Provide the [X, Y] coordinate of the cell's center where the given text is located.  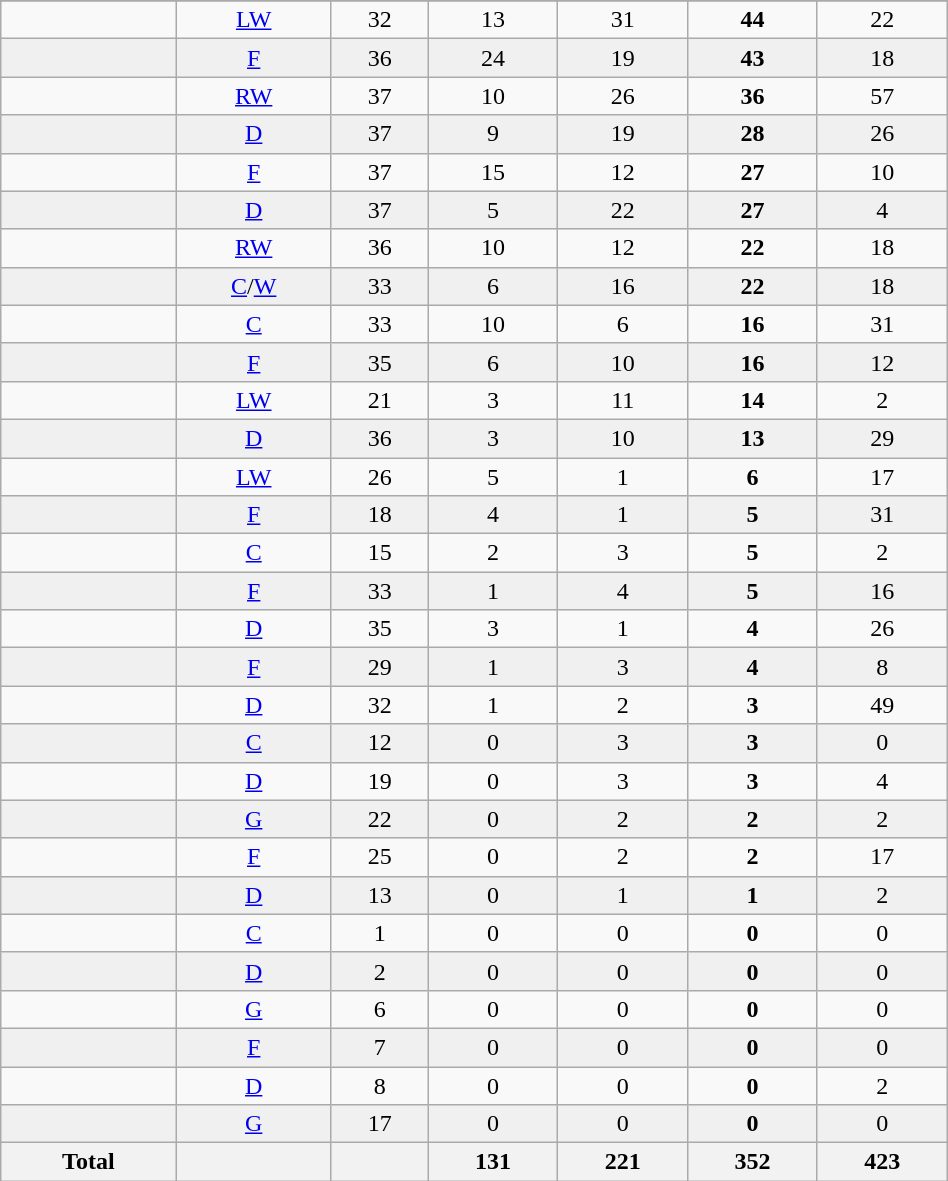
C/W [254, 286]
43 [753, 58]
7 [380, 1047]
24 [493, 58]
Total [88, 1162]
9 [493, 134]
352 [753, 1162]
21 [380, 400]
14 [753, 400]
57 [882, 96]
423 [882, 1162]
221 [623, 1162]
131 [493, 1162]
11 [623, 400]
44 [753, 20]
49 [882, 705]
25 [380, 857]
28 [753, 134]
